Extract the (x, y) coordinate from the center of the cell holding the provided text.  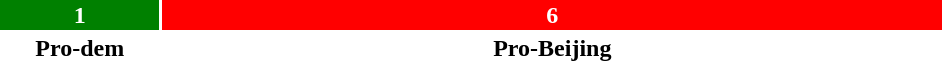
1 (80, 15)
6 (552, 15)
